Provide the (x, y) coordinate of the cell's center where the given text is located.  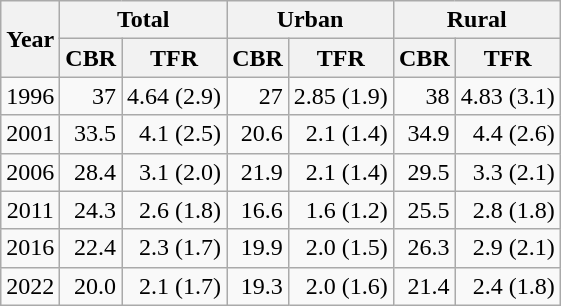
20.0 (91, 286)
2016 (30, 248)
2.0 (1.6) (340, 286)
4.83 (3.1) (508, 96)
33.5 (91, 134)
25.5 (424, 210)
20.6 (258, 134)
2.85 (1.9) (340, 96)
2.3 (1.7) (174, 248)
2.4 (1.8) (508, 286)
4.64 (2.9) (174, 96)
2001 (30, 134)
2.1 (1.7) (174, 286)
Rural (476, 20)
19.3 (258, 286)
4.1 (2.5) (174, 134)
26.3 (424, 248)
Total (144, 20)
21.9 (258, 172)
27 (258, 96)
Urban (310, 20)
16.6 (258, 210)
38 (424, 96)
2.0 (1.5) (340, 248)
2.8 (1.8) (508, 210)
19.9 (258, 248)
2006 (30, 172)
4.4 (2.6) (508, 134)
37 (91, 96)
2022 (30, 286)
2.9 (2.1) (508, 248)
Year (30, 39)
28.4 (91, 172)
34.9 (424, 134)
2.6 (1.8) (174, 210)
1.6 (1.2) (340, 210)
29.5 (424, 172)
22.4 (91, 248)
3.3 (2.1) (508, 172)
21.4 (424, 286)
2011 (30, 210)
1996 (30, 96)
24.3 (91, 210)
3.1 (2.0) (174, 172)
